Detect which cell encompasses the target text, then output its (X, Y) center coordinate. 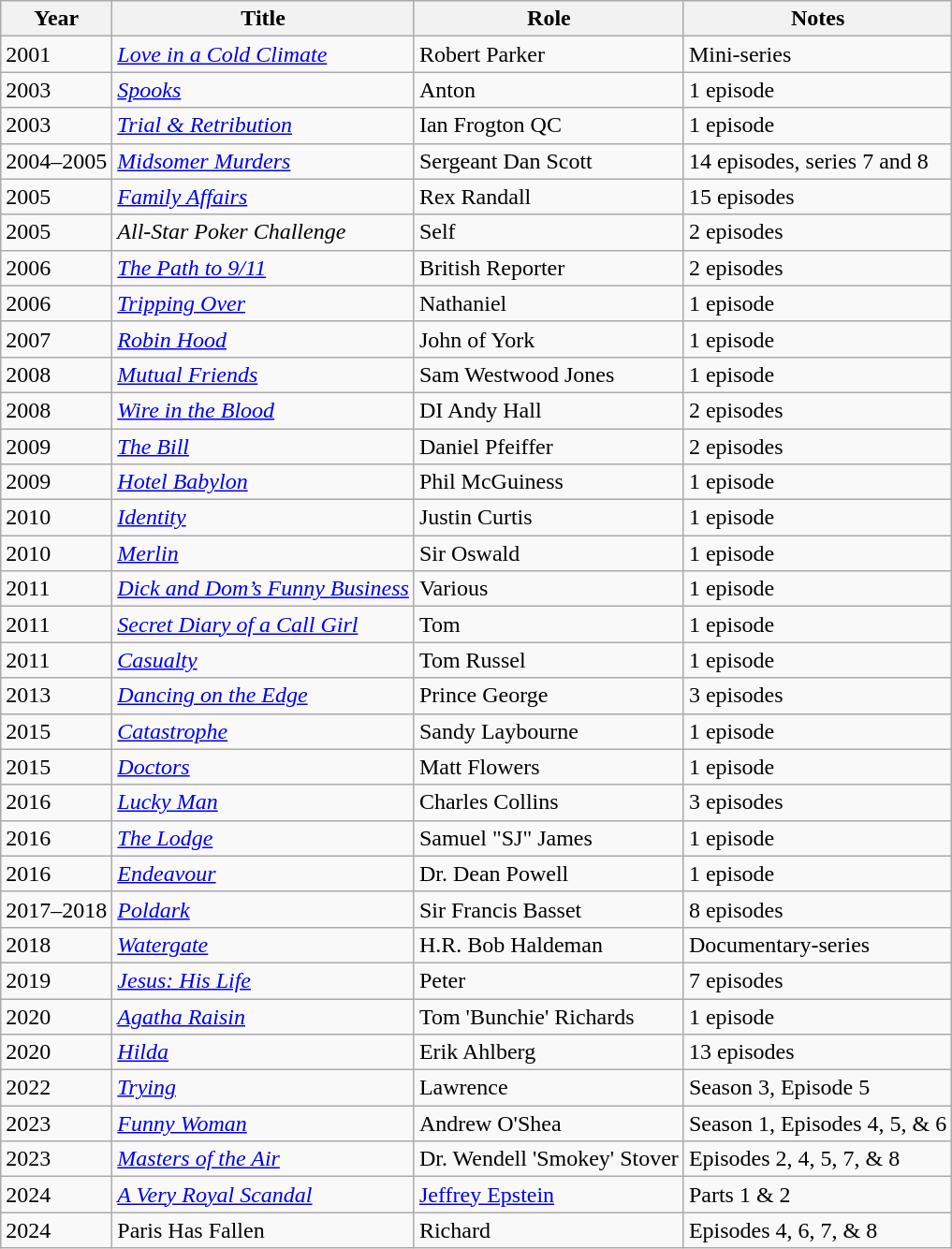
2007 (56, 339)
The Lodge (264, 838)
7 episodes (817, 980)
Episodes 4, 6, 7, & 8 (817, 1230)
Watergate (264, 945)
Endeavour (264, 874)
Dick and Dom’s Funny Business (264, 589)
Prince George (549, 696)
Episodes 2, 4, 5, 7, & 8 (817, 1159)
Hilda (264, 1052)
Charles Collins (549, 802)
Anton (549, 90)
H.R. Bob Haldeman (549, 945)
2022 (56, 1088)
Season 3, Episode 5 (817, 1088)
Trial & Retribution (264, 125)
The Path to 9/11 (264, 268)
Casualty (264, 660)
Season 1, Episodes 4, 5, & 6 (817, 1124)
Mini-series (817, 54)
Andrew O'Shea (549, 1124)
Merlin (264, 553)
2004–2005 (56, 161)
Justin Curtis (549, 518)
Samuel "SJ" James (549, 838)
Poldark (264, 909)
Agatha Raisin (264, 1016)
Rex Randall (549, 197)
Sir Francis Basset (549, 909)
Robin Hood (264, 339)
8 episodes (817, 909)
Family Affairs (264, 197)
Dr. Wendell 'Smokey' Stover (549, 1159)
Doctors (264, 767)
Peter (549, 980)
Midsomer Murders (264, 161)
Spooks (264, 90)
Ian Frogton QC (549, 125)
Robert Parker (549, 54)
John of York (549, 339)
13 episodes (817, 1052)
Lucky Man (264, 802)
Richard (549, 1230)
2013 (56, 696)
Title (264, 19)
Sam Westwood Jones (549, 375)
Wire in the Blood (264, 410)
14 episodes, series 7 and 8 (817, 161)
Various (549, 589)
Sandy Laybourne (549, 731)
Tripping Over (264, 303)
DI Andy Hall (549, 410)
Jesus: His Life (264, 980)
2018 (56, 945)
Trying (264, 1088)
2017–2018 (56, 909)
Catastrophe (264, 731)
Dr. Dean Powell (549, 874)
Nathaniel (549, 303)
Secret Diary of a Call Girl (264, 624)
Phil McGuiness (549, 482)
15 episodes (817, 197)
Identity (264, 518)
Notes (817, 19)
Sergeant Dan Scott (549, 161)
Dancing on the Edge (264, 696)
Tom (549, 624)
British Reporter (549, 268)
Sir Oswald (549, 553)
Tom Russel (549, 660)
Role (549, 19)
Love in a Cold Climate (264, 54)
Tom 'Bunchie' Richards (549, 1016)
A Very Royal Scandal (264, 1195)
Daniel Pfeiffer (549, 447)
Paris Has Fallen (264, 1230)
2001 (56, 54)
Lawrence (549, 1088)
Parts 1 & 2 (817, 1195)
Year (56, 19)
Masters of the Air (264, 1159)
Mutual Friends (264, 375)
Erik Ahlberg (549, 1052)
All-Star Poker Challenge (264, 232)
Funny Woman (264, 1124)
The Bill (264, 447)
Self (549, 232)
Matt Flowers (549, 767)
Documentary-series (817, 945)
2019 (56, 980)
Hotel Babylon (264, 482)
Jeffrey Epstein (549, 1195)
